Identify which cell holds the provided text, then report its [X, Y] central coordinate. 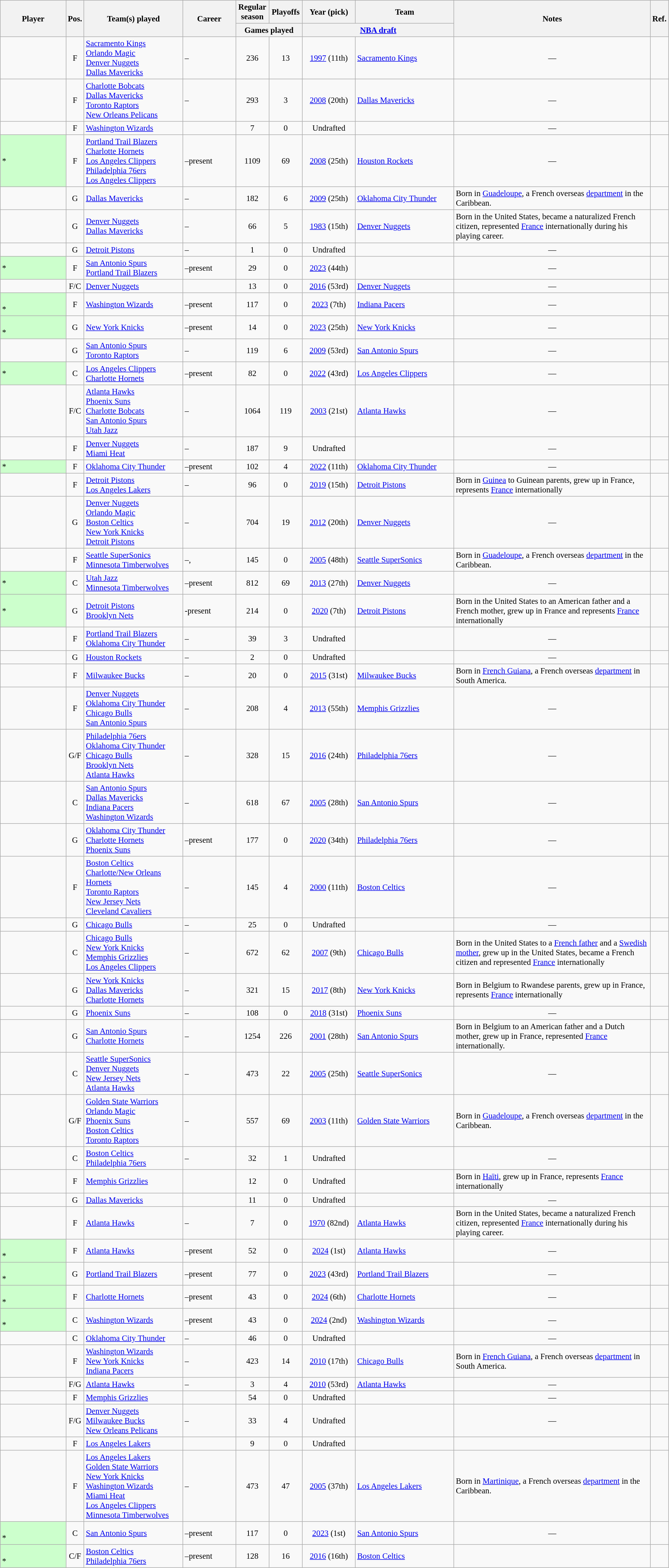
New York KnicksDallas MavericksCharlotte Hornets [134, 990]
Sacramento Kings [404, 58]
Denver NuggetsDallas Mavericks [134, 226]
66 [252, 226]
Indiana Pacers [404, 304]
Playoffs [286, 12]
2005 (37th) [329, 1486]
Regular season [252, 12]
187 [252, 449]
Sacramento KingsOrlando MagicDenver NuggetsDallas Mavericks [134, 58]
25 [252, 925]
Seattle SuperSonicsDenver NuggetsNew Jersey NetsAtlanta Hawks [134, 1073]
2005 (25th) [329, 1073]
47 [286, 1486]
2016 (53rd) [329, 286]
2010 (53rd) [329, 1384]
1970 (82nd) [329, 1223]
Born in Haïti, grew up in France, represents France internationally [552, 1181]
Washington WizardsNew York KnicksIndiana Pacers [134, 1361]
5 [286, 226]
2023 (1st) [329, 1533]
704 [252, 522]
Born in Martinique, a French overseas department in the Caribbean. [552, 1486]
2020 (7th) [329, 611]
Denver NuggetsOrlando MagicBoston CelticsNew York KnicksDetroit Pistons [134, 522]
2013 (27th) [329, 583]
96 [252, 485]
62 [286, 953]
Seattle SuperSonicsMinnesota Timberwolves [134, 560]
Los Angeles Clippers [404, 374]
423 [252, 1361]
2022 (11th) [329, 467]
Boston CelticsCharlotte/New Orleans HornetsToronto RaptorsNew Jersey NetsCleveland Cavaliers [134, 887]
321 [252, 990]
52 [252, 1251]
Team [404, 12]
NBA draft [378, 30]
Portland Trail BlazersOklahoma City Thunder [134, 639]
2012 (20th) [329, 522]
San Antonio SpursPortland Trail Blazers [134, 268]
77 [252, 1273]
Golden State WarriorsOrlando MagicPhoenix SunsBoston CelticsToronto Raptors [134, 1121]
557 [252, 1121]
2009 (53rd) [329, 351]
Los Angeles LakersGolden State WarriorsNew York KnicksWashington WizardsMiami HeatLos Angeles ClippersMinnesota Timberwolves [134, 1486]
29 [252, 268]
Denver NuggetsMiami Heat [134, 449]
618 [252, 803]
32 [252, 1158]
1983 (15th) [329, 226]
2019 (15th) [329, 485]
Team(s) played [134, 19]
108 [252, 1013]
Charlotte BobcatsDallas MavericksToronto RaptorsNew Orleans Pelicans [134, 101]
2024 (2nd) [329, 1320]
1064 [252, 411]
2017 (8th) [329, 990]
2018 (31st) [329, 1013]
2005 (28th) [329, 803]
Ref. [660, 19]
2023 (25th) [329, 327]
182 [252, 199]
2024 (1st) [329, 1251]
214 [252, 611]
22 [286, 1073]
-present [209, 611]
2010 (17th) [329, 1361]
2016 (16th) [329, 1556]
Pos. [75, 19]
Born in Belgium to an American father and a Dutch mother, grew up in France, represented France internationally. [552, 1036]
2024 (6th) [329, 1297]
Denver NuggetsMilwaukee BucksNew Orleans Pelicans [134, 1421]
1254 [252, 1036]
San Antonio SpursCharlotte Hornets [134, 1036]
Detroit PistonsLos Angeles Lakers [134, 485]
Detroit PistonsBrooklyn Nets [134, 611]
San Antonio SpursDallas MavericksIndiana PacersWashington Wizards [134, 803]
Chicago BullsNew York KnicksMemphis GrizzliesLos Angeles Clippers [134, 953]
128 [252, 1556]
San Antonio SpursToronto Raptors [134, 351]
Los Angeles ClippersCharlotte Hornets [134, 374]
2003 (21st) [329, 411]
2023 (44th) [329, 268]
2007 (9th) [329, 953]
Utah JazzMinnesota Timberwolves [134, 583]
2008 (25th) [329, 161]
2013 (55th) [329, 708]
2003 (11th) [329, 1121]
226 [286, 1036]
1109 [252, 161]
Born in Guinea to Guinean parents, grew up in France, represents France internationally [552, 485]
2023 (43rd) [329, 1273]
Born in Belgium to Rwandese parents, grew up in France, represents France internationally [552, 990]
67 [286, 803]
812 [252, 583]
208 [252, 708]
–, [209, 560]
2005 (48th) [329, 560]
Atlanta HawksPhoenix SunsCharlotte BobcatsSan Antonio SpursUtah Jazz [134, 411]
2016 (24th) [329, 755]
33 [252, 1421]
Oklahoma City ThunderCharlotte HornetsPhoenix Suns [134, 840]
Player [33, 19]
82 [252, 374]
Golden State Warriors [404, 1121]
177 [252, 840]
293 [252, 101]
1997 (11th) [329, 58]
2020 (34th) [329, 840]
16 [286, 1556]
2022 (43rd) [329, 374]
12 [252, 1181]
2023 (7th) [329, 304]
Notes [552, 19]
2008 (20th) [329, 101]
Philadelphia 76ersOklahoma City ThunderChicago BullsBrooklyn NetsAtlanta Hawks [134, 755]
11 [252, 1200]
2015 (31st) [329, 676]
39 [252, 639]
46 [252, 1338]
Career [209, 19]
Portland Trail BlazersCharlotte HornetsLos Angeles ClippersPhiladelphia 76ersLos Angeles Clippers [134, 161]
2 [252, 657]
236 [252, 58]
328 [252, 755]
2009 (25th) [329, 199]
2000 (11th) [329, 887]
Year (pick) [329, 12]
102 [252, 467]
19 [286, 522]
54 [252, 1398]
Denver NuggetsOklahoma City ThunderChicago BullsSan Antonio Spurs [134, 708]
2001 (28th) [329, 1036]
672 [252, 953]
Games played [269, 30]
20 [252, 676]
C/F [75, 1556]
Born in the United States to an American father and a French mother, grew up in France and represents France internationally [552, 611]
